Scan for the cell matching the given text and deliver its [X, Y] coordinate at center. 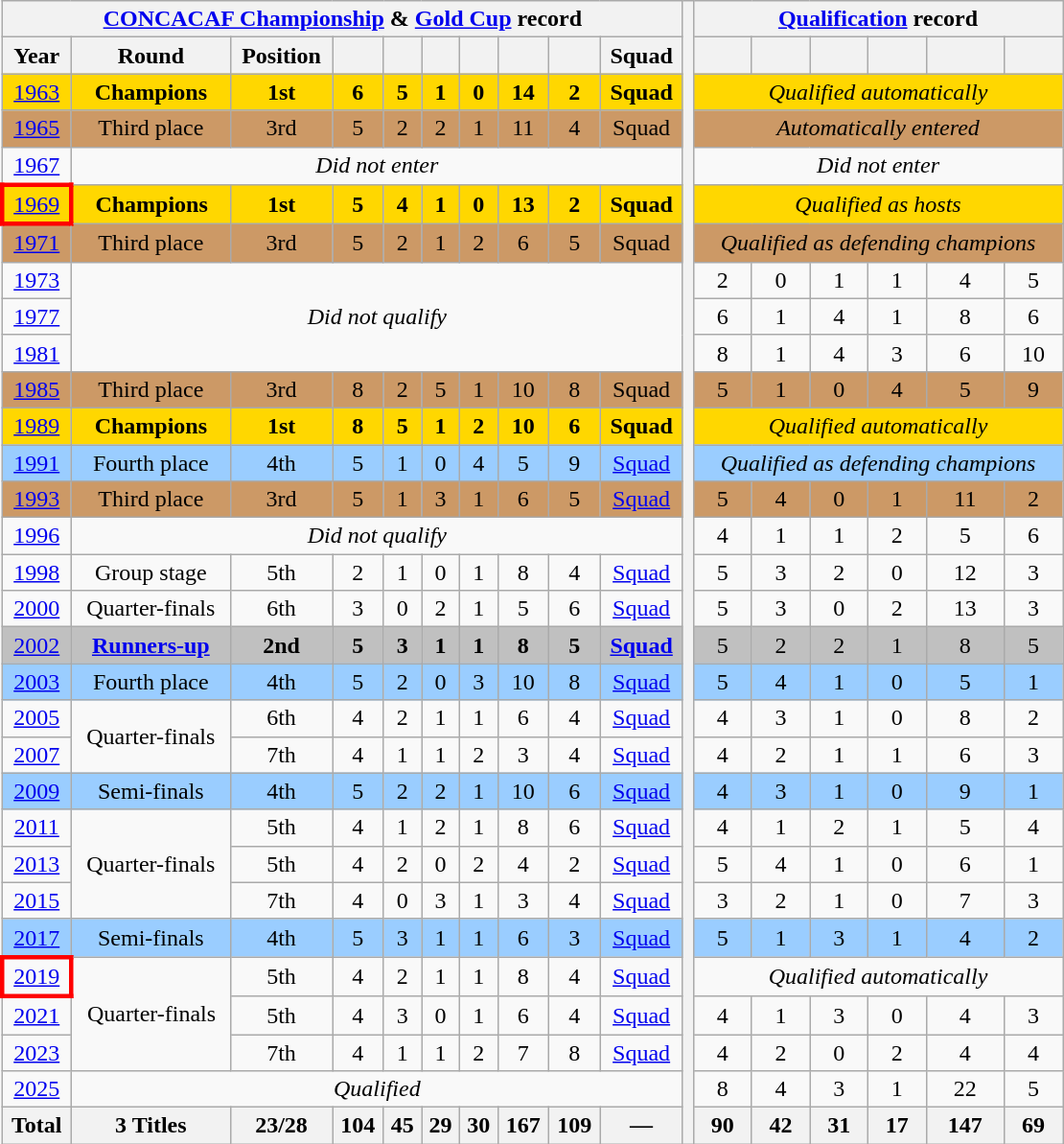
Group stage [150, 572]
Qualification record [878, 19]
Runners-up [150, 645]
Total [36, 1126]
69 [1033, 1126]
23/28 [281, 1126]
1969 [36, 205]
Year [36, 56]
1963 [36, 92]
2002 [36, 645]
14 [523, 92]
12 [964, 572]
2023 [36, 1052]
Automatically entered [878, 128]
2021 [36, 1016]
22 [964, 1089]
1977 [36, 316]
147 [964, 1126]
2011 [36, 828]
2nd [281, 645]
1965 [36, 128]
17 [897, 1126]
31 [840, 1126]
2025 [36, 1089]
1998 [36, 572]
2017 [36, 938]
109 [573, 1126]
29 [441, 1126]
2015 [36, 900]
3 Titles [150, 1126]
2013 [36, 864]
CONCACAF Championship & Gold Cup record [342, 19]
1993 [36, 500]
2000 [36, 609]
Position [281, 56]
2005 [36, 718]
42 [780, 1126]
2009 [36, 791]
1971 [36, 244]
— [642, 1126]
2019 [36, 976]
Qualified as hosts [878, 205]
1967 [36, 166]
1991 [36, 463]
1981 [36, 353]
1985 [36, 389]
104 [359, 1126]
1996 [36, 536]
Round [150, 56]
Qualified [377, 1089]
1973 [36, 280]
90 [723, 1126]
2007 [36, 755]
30 [478, 1126]
167 [523, 1126]
2003 [36, 682]
45 [403, 1126]
1989 [36, 426]
